Provide the (x, y) coordinate of the cell's center where the given text is located.  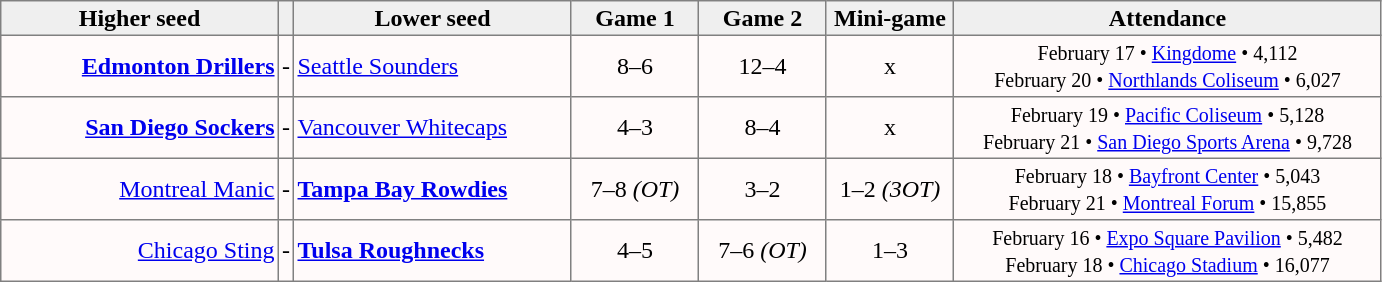
Montreal Manic (140, 189)
Vancouver Whitecaps (433, 128)
8–4 (763, 128)
Edmonton Drillers (140, 66)
1–3 (890, 251)
Seattle Sounders (433, 66)
4–5 (635, 251)
February 17 • Kingdome • 4,112February 20 • Northlands Coliseum • 6,027 (1168, 66)
7–6 (OT) (763, 251)
February 19 • Pacific Coliseum • 5,128February 21 • San Diego Sports Arena • 9,728 (1168, 128)
San Diego Sockers (140, 128)
February 18 • Bayfront Center • 5,043February 21 • Montreal Forum • 15,855 (1168, 189)
7–8 (OT) (635, 189)
Game 1 (635, 18)
4–3 (635, 128)
Game 2 (763, 18)
February 16 • Expo Square Pavilion • 5,482February 18 • Chicago Stadium • 16,077 (1168, 251)
8–6 (635, 66)
Chicago Sting (140, 251)
12–4 (763, 66)
3–2 (763, 189)
Higher seed (140, 18)
Lower seed (433, 18)
Tampa Bay Rowdies (433, 189)
Mini-game (890, 18)
Tulsa Roughnecks (433, 251)
Attendance (1168, 18)
1–2 (3OT) (890, 189)
